Find where the given text appears and provide that cell's center as [X, Y] coordinate. 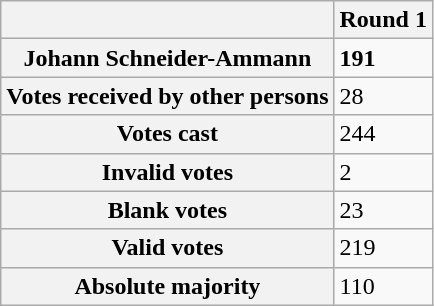
191 [383, 58]
Absolute majority [168, 286]
110 [383, 286]
Johann Schneider-Ammann [168, 58]
23 [383, 210]
244 [383, 134]
28 [383, 96]
219 [383, 248]
Votes cast [168, 134]
2 [383, 172]
Valid votes [168, 248]
Round 1 [383, 20]
Blank votes [168, 210]
Invalid votes [168, 172]
Votes received by other persons [168, 96]
